Scan for the cell matching the given text and deliver its (x, y) coordinate at center. 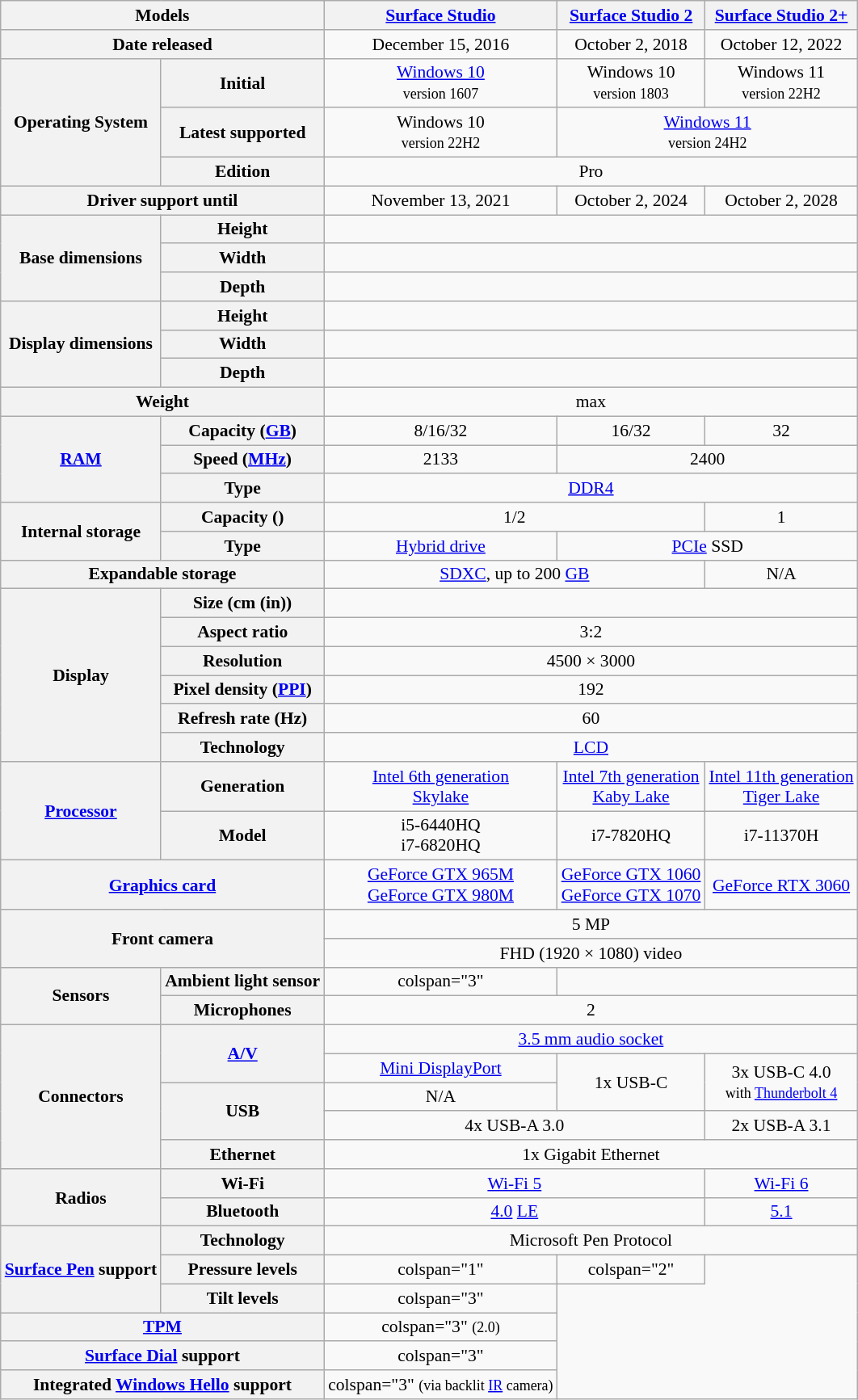
Latest supported (242, 132)
Capacity (GB) (242, 431)
32 (780, 431)
December 15, 2016 (440, 44)
2400 (708, 460)
1/2 (514, 517)
GeForce RTX 3060 (780, 885)
LCD (591, 747)
Generation (242, 787)
Internal storage (81, 532)
Surface Pen support (81, 1270)
Hybrid drive (440, 546)
Radios (81, 1197)
Capacity () (242, 517)
1 (780, 517)
Size (cm (in)) (242, 603)
Integrated Windows Hello support (162, 1385)
colspan="1" (440, 1270)
3x USB-C 4.0with Thunderbolt 4 (780, 1083)
Date released (162, 44)
16/32 (632, 431)
Surface Studio 2 (632, 15)
Bluetooth (242, 1212)
Tilt levels (242, 1298)
Ambient light sensor (242, 982)
Refresh rate (Hz) (242, 719)
Pressure levels (242, 1270)
1x Gigabit Ethernet (591, 1154)
Intel 6th generation Skylake (440, 787)
GeForce GTX 1060GeForce GTX 1070 (632, 885)
Models (162, 15)
1x USB-C (632, 1083)
November 13, 2021 (440, 200)
FHD (1920 × 1080) video (591, 953)
Intel 11th generation Tiger Lake (780, 787)
colspan="2" (632, 1270)
3.5 mm audio socket (591, 1040)
USB (242, 1112)
3:2 (591, 633)
Microphones (242, 1011)
Surface Studio (440, 15)
Sensors (81, 995)
Mini DisplayPort (440, 1068)
Initial (242, 82)
October 2, 2024 (632, 200)
Expandable storage (162, 574)
Operating System (81, 122)
Windows 10version 1803 (632, 82)
max (591, 402)
Intel 7th generation Kaby Lake (632, 787)
4500 × 3000 (591, 661)
Surface Studio 2+ (780, 15)
Windows 10 version 22H2 (440, 132)
Display (81, 675)
5.1 (780, 1212)
TPM (162, 1327)
2 (591, 1011)
4x USB-A 3.0 (514, 1126)
DDR4 (591, 489)
Pixel density (PPI) (242, 690)
5 MP (591, 924)
192 (591, 690)
Speed (MHz) (242, 460)
Display dimensions (81, 344)
Graphics card (162, 885)
A/V (242, 1053)
PCIe SSD (708, 546)
Windows 11 version 24H2 (708, 132)
Processor (81, 811)
2133 (440, 460)
Aspect ratio (242, 633)
Microsoft Pen Protocol (591, 1241)
October 2, 2018 (632, 44)
October 2, 2028 (780, 200)
i7-11370H (780, 835)
October 12, 2022 (780, 44)
Windows 11version 22H2 (780, 82)
Wi-Fi 5 (514, 1183)
Surface Dial support (162, 1356)
colspan="3" (via backlit IR camera) (440, 1385)
Windows 10version 1607 (440, 82)
Model (242, 835)
Edition (242, 172)
2x USB-A 3.1 (780, 1126)
SDXC, up to 200 GB (514, 574)
8/16/32 (440, 431)
RAM (81, 459)
Pro (591, 172)
GeForce GTX 965MGeForce GTX 980M (440, 885)
60 (591, 719)
colspan="3" (2.0) (440, 1327)
Connectors (81, 1097)
i7-7820HQ (632, 835)
Resolution (242, 661)
Base dimensions (81, 259)
Driver support until (162, 200)
Ethernet (242, 1154)
i5-6440HQi7-6820HQ (440, 835)
4.0 LE (514, 1212)
Front camera (162, 939)
Wi-Fi 6 (780, 1183)
Weight (162, 402)
Wi-Fi (242, 1183)
